For the text-containing cell, return its midpoint in [X, Y] coordinate format. 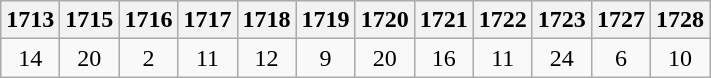
1717 [208, 20]
1718 [266, 20]
2 [148, 58]
1721 [444, 20]
16 [444, 58]
1720 [384, 20]
6 [620, 58]
12 [266, 58]
24 [562, 58]
1715 [90, 20]
14 [30, 58]
1728 [680, 20]
1727 [620, 20]
1722 [502, 20]
1716 [148, 20]
1719 [326, 20]
10 [680, 58]
9 [326, 58]
1713 [30, 20]
1723 [562, 20]
